Return (X, Y) of the center of cell containing provided text 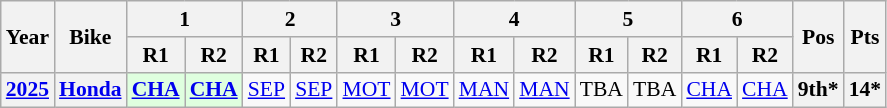
2 (290, 19)
4 (514, 19)
9th* (818, 90)
Pos (818, 36)
Year (28, 36)
Pts (866, 36)
3 (395, 19)
2025 (28, 90)
14* (866, 90)
6 (736, 19)
1 (185, 19)
Honda (90, 90)
Bike (90, 36)
5 (628, 19)
